Output the [X, Y] coordinate of the center of the cell containing the given text.  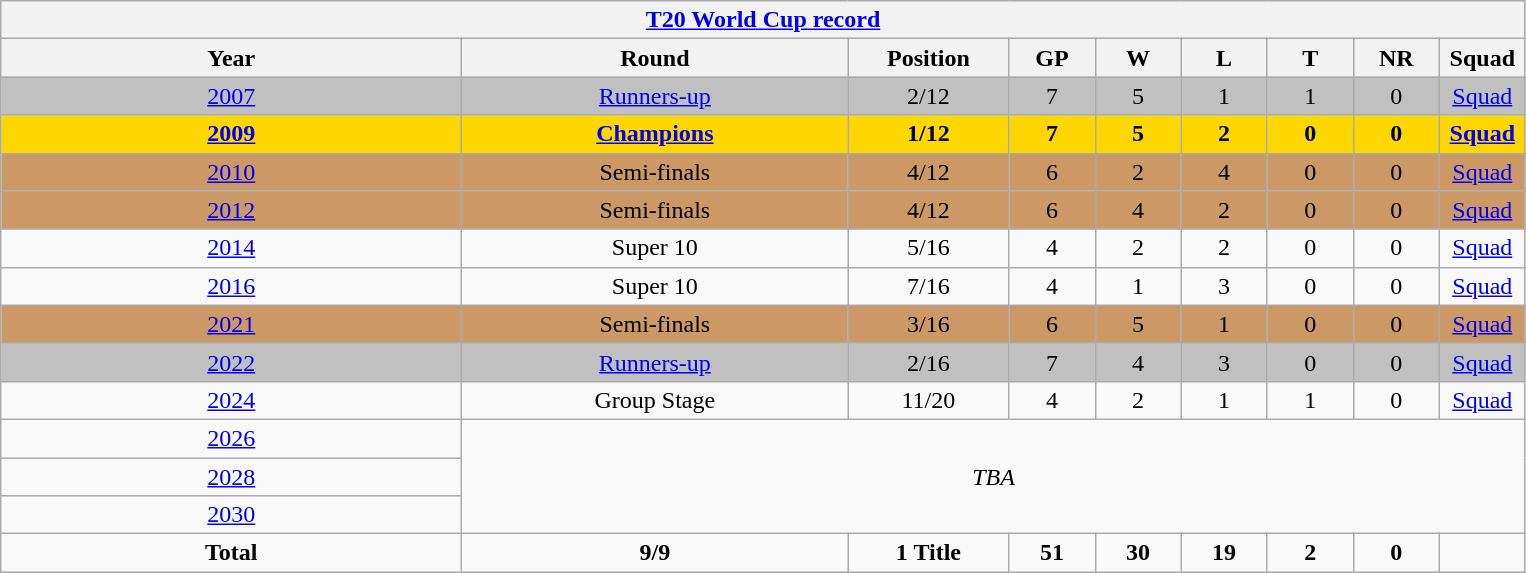
2030 [232, 515]
19 [1224, 553]
Group Stage [655, 400]
T [1310, 58]
1 Title [928, 553]
Total [232, 553]
2014 [232, 248]
5/16 [928, 248]
2/12 [928, 96]
TBA [994, 476]
2010 [232, 172]
2026 [232, 438]
7/16 [928, 286]
T20 World Cup record [764, 20]
1/12 [928, 134]
9/9 [655, 553]
GP [1052, 58]
W [1138, 58]
11/20 [928, 400]
Year [232, 58]
3/16 [928, 324]
2007 [232, 96]
2016 [232, 286]
2/16 [928, 362]
2022 [232, 362]
51 [1052, 553]
2028 [232, 477]
30 [1138, 553]
Position [928, 58]
NR [1396, 58]
2024 [232, 400]
2012 [232, 210]
Champions [655, 134]
2009 [232, 134]
Round [655, 58]
2021 [232, 324]
L [1224, 58]
